Provide the (x, y) coordinate of the cell's center where the given text is located.  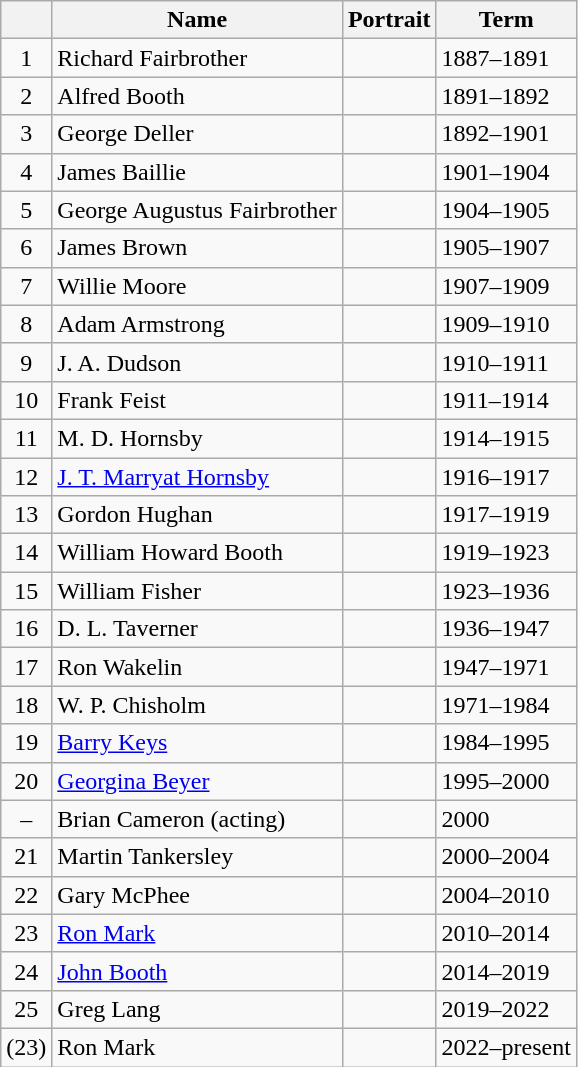
1995–2000 (506, 781)
25 (26, 1009)
J. T. Marryat Hornsby (198, 477)
John Booth (198, 971)
1917–1919 (506, 515)
1 (26, 58)
1936–1947 (506, 629)
21 (26, 857)
2004–2010 (506, 895)
1891–1892 (506, 96)
Willie Moore (198, 286)
16 (26, 629)
13 (26, 515)
1923–1936 (506, 591)
Portrait (389, 20)
James Brown (198, 248)
22 (26, 895)
1905–1907 (506, 248)
Martin Tankersley (198, 857)
2 (26, 96)
19 (26, 743)
1901–1904 (506, 172)
Gordon Hughan (198, 515)
8 (26, 324)
9 (26, 362)
(23) (26, 1047)
17 (26, 667)
Barry Keys (198, 743)
J. A. Dudson (198, 362)
1947–1971 (506, 667)
Richard Fairbrother (198, 58)
6 (26, 248)
15 (26, 591)
James Baillie (198, 172)
1907–1909 (506, 286)
George Deller (198, 134)
Greg Lang (198, 1009)
2022–present (506, 1047)
1916–1917 (506, 477)
M. D. Hornsby (198, 438)
20 (26, 781)
Frank Feist (198, 400)
Georgina Beyer (198, 781)
1919–1923 (506, 553)
1892–1901 (506, 134)
W. P. Chisholm (198, 705)
Ron Wakelin (198, 667)
1911–1914 (506, 400)
William Fisher (198, 591)
4 (26, 172)
1971–1984 (506, 705)
3 (26, 134)
2000–2004 (506, 857)
Term (506, 20)
D. L. Taverner (198, 629)
1914–1915 (506, 438)
11 (26, 438)
7 (26, 286)
1887–1891 (506, 58)
2010–2014 (506, 933)
12 (26, 477)
10 (26, 400)
Alfred Booth (198, 96)
1909–1910 (506, 324)
Brian Cameron (acting) (198, 819)
1904–1905 (506, 210)
14 (26, 553)
1910–1911 (506, 362)
– (26, 819)
5 (26, 210)
William Howard Booth (198, 553)
18 (26, 705)
23 (26, 933)
Gary McPhee (198, 895)
Adam Armstrong (198, 324)
Name (198, 20)
1984–1995 (506, 743)
2000 (506, 819)
24 (26, 971)
George Augustus Fairbrother (198, 210)
2014–2019 (506, 971)
2019–2022 (506, 1009)
